Output the (X, Y) coordinate of the center of the cell containing the given text.  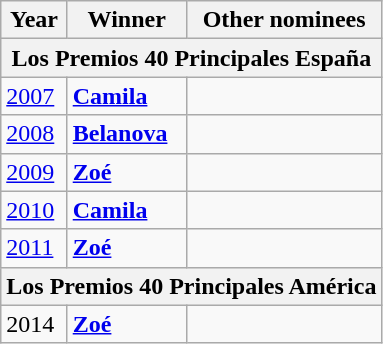
2007 (34, 96)
Belanova (126, 134)
Other nominees (284, 20)
Year (34, 20)
Winner (126, 20)
2009 (34, 172)
2014 (34, 324)
Los Premios 40 Principales América (192, 286)
Los Premios 40 Principales España (192, 58)
2010 (34, 210)
2011 (34, 248)
2008 (34, 134)
